Identify which cell holds the provided text, then report its [X, Y] central coordinate. 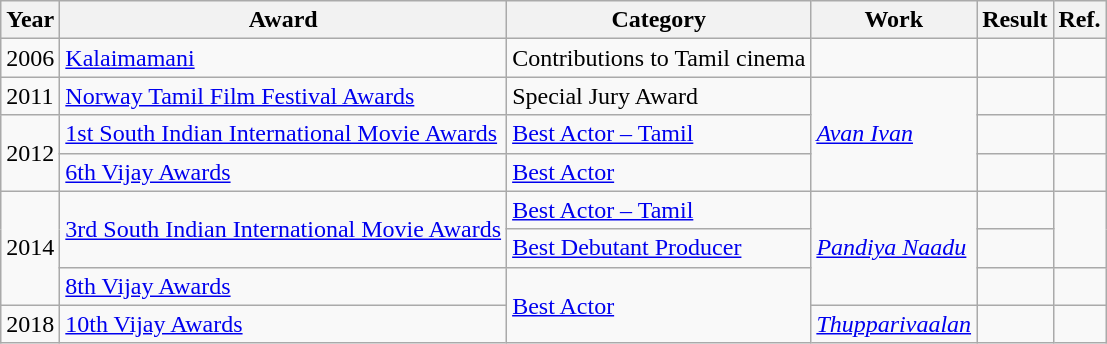
Work [894, 20]
Best Debutant Producer [659, 248]
2018 [30, 324]
2012 [30, 153]
Pandiya Naadu [894, 248]
6th Vijay Awards [284, 172]
Thupparivaalan [894, 324]
Norway Tamil Film Festival Awards [284, 96]
Category [659, 20]
2011 [30, 96]
Award [284, 20]
Result [1015, 20]
Special Jury Award [659, 96]
Avan Ivan [894, 134]
Kalaimamani [284, 58]
2014 [30, 248]
Year [30, 20]
Ref. [1080, 20]
10th Vijay Awards [284, 324]
1st South Indian International Movie Awards [284, 134]
8th Vijay Awards [284, 286]
2006 [30, 58]
3rd South Indian International Movie Awards [284, 229]
Contributions to Tamil cinema [659, 58]
